Locate the cell with the specified text and output its [x, y] center coordinate. 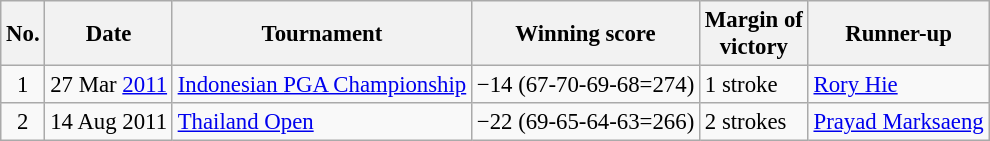
No. [23, 34]
Rory Hie [898, 85]
1 [23, 85]
Date [108, 34]
Thailand Open [322, 122]
Prayad Marksaeng [898, 122]
2 strokes [754, 122]
Winning score [586, 34]
Tournament [322, 34]
2 [23, 122]
Indonesian PGA Championship [322, 85]
Margin ofvictory [754, 34]
−22 (69-65-64-63=266) [586, 122]
27 Mar 2011 [108, 85]
14 Aug 2011 [108, 122]
−14 (67-70-69-68=274) [586, 85]
1 stroke [754, 85]
Runner-up [898, 34]
